Provide the [X, Y] coordinate of the cell's center where the given text is located.  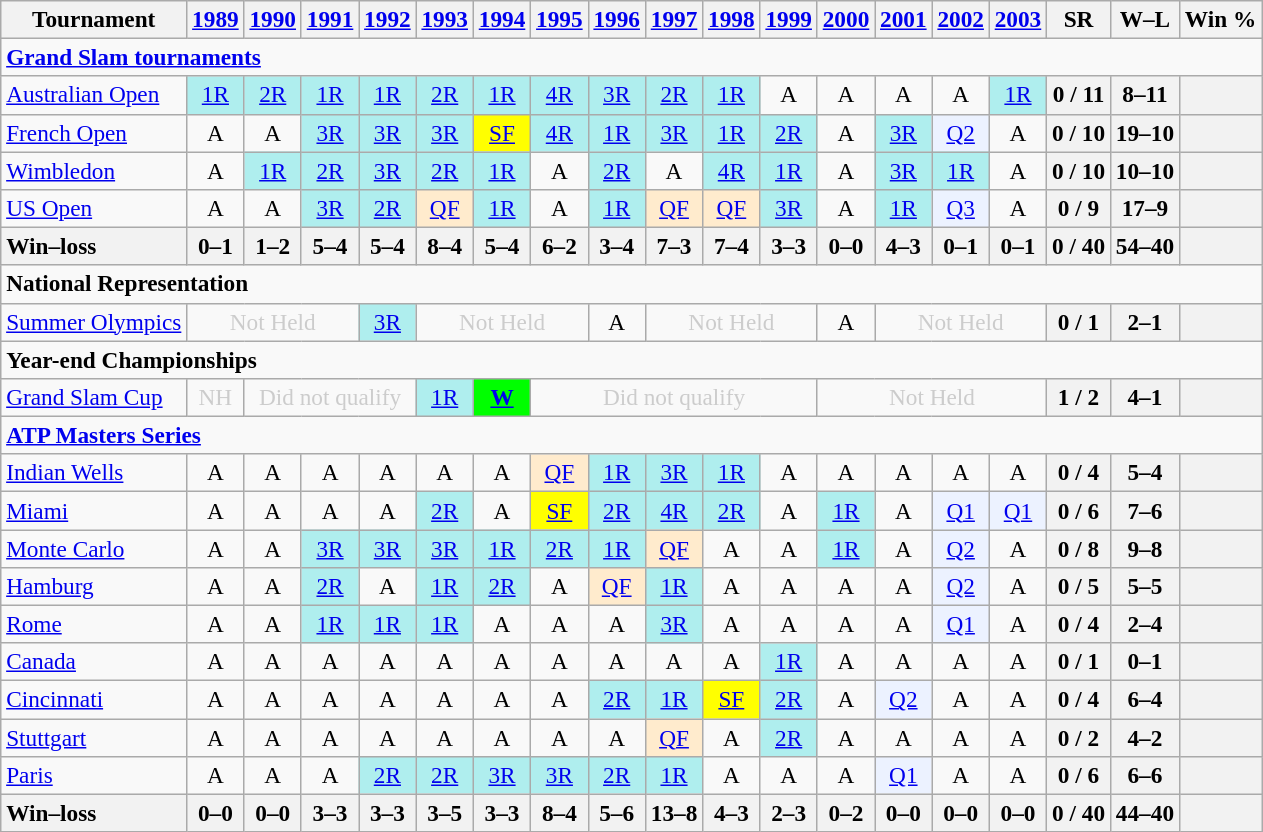
1999 [788, 19]
US Open [94, 208]
13–8 [674, 813]
ATP Masters Series [632, 435]
1993 [444, 19]
French Open [94, 133]
SR [1079, 19]
7–4 [732, 246]
Miami [94, 510]
0 / 11 [1079, 95]
9–8 [1144, 548]
8–11 [1144, 95]
Grand Slam Cup [94, 397]
0 / 9 [1079, 208]
0–2 [846, 813]
Paris [94, 775]
Monte Carlo [94, 548]
4–1 [1144, 397]
Rome [94, 624]
1989 [216, 19]
7–3 [674, 246]
National Representation [632, 284]
2001 [904, 19]
1995 [560, 19]
Grand Slam tournaments [632, 57]
1996 [616, 19]
Summer Olympics [94, 322]
0 / 8 [1079, 548]
3–5 [444, 813]
Hamburg [94, 586]
Cincinnati [94, 699]
5–6 [616, 813]
Stuttgart [94, 737]
1 / 2 [1079, 397]
6–4 [1144, 699]
Canada [94, 662]
6–2 [560, 246]
19–10 [1144, 133]
2–3 [788, 813]
2002 [960, 19]
10–10 [1144, 170]
44–40 [1144, 813]
3–4 [616, 246]
17–9 [1144, 208]
2003 [1018, 19]
Year-end Championships [632, 359]
2–4 [1144, 624]
1991 [330, 19]
1998 [732, 19]
W [502, 397]
7–6 [1144, 510]
1994 [502, 19]
W–L [1144, 19]
Tournament [94, 19]
0 / 5 [1079, 586]
1997 [674, 19]
2–1 [1144, 322]
5–5 [1144, 586]
6–6 [1144, 775]
1990 [272, 19]
NH [216, 397]
Q3 [960, 208]
2000 [846, 19]
4–2 [1144, 737]
54–40 [1144, 246]
1992 [388, 19]
Win % [1220, 19]
1–2 [272, 246]
Indian Wells [94, 473]
0 / 2 [1079, 737]
Wimbledon [94, 170]
Australian Open [94, 95]
